Locate the cell with the specified text and output its (x, y) center coordinate. 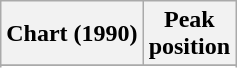
Chart (1990) (72, 34)
Peakposition (189, 34)
